For the text-containing cell, return its midpoint in [x, y] coordinate format. 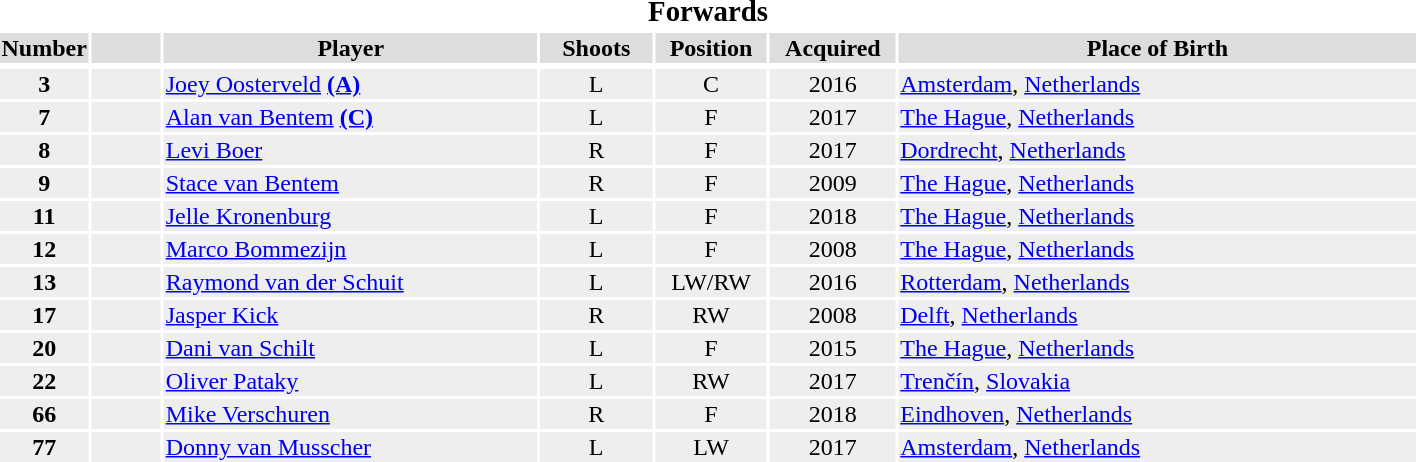
Mike Verschuren [350, 414]
2015 [833, 348]
Delft, Netherlands [1158, 315]
9 [44, 183]
77 [44, 447]
Shoots [596, 48]
Place of Birth [1158, 48]
Stace van Bentem [350, 183]
Joey Oosterveld (A) [350, 84]
Dordrecht, Netherlands [1158, 150]
7 [44, 117]
Rotterdam, Netherlands [1158, 282]
Eindhoven, Netherlands [1158, 414]
17 [44, 315]
20 [44, 348]
Position [711, 48]
Marco Bommezijn [350, 249]
Jasper Kick [350, 315]
Number [44, 48]
3 [44, 84]
2009 [833, 183]
8 [44, 150]
12 [44, 249]
Donny van Musscher [350, 447]
Alan van Bentem (C) [350, 117]
Player [350, 48]
Acquired [833, 48]
Oliver Pataky [350, 381]
LW [711, 447]
LW/RW [711, 282]
66 [44, 414]
11 [44, 216]
13 [44, 282]
Raymond van der Schuit [350, 282]
Levi Boer [350, 150]
Dani van Schilt [350, 348]
Jelle Kronenburg [350, 216]
22 [44, 381]
Trenčín, Slovakia [1158, 381]
C [711, 84]
